Find where the given text appears and provide that cell's center as (X, Y) coordinate. 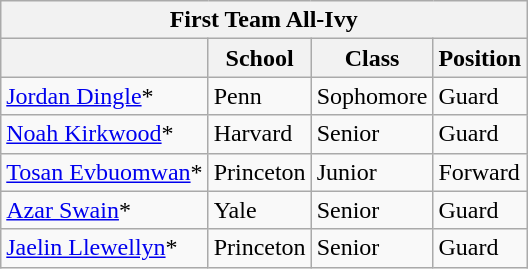
Tosan Evbuomwan* (104, 172)
First Team All-Ivy (264, 20)
Azar Swain* (104, 210)
Forward (480, 172)
Class (372, 58)
Harvard (260, 134)
Jaelin Llewellyn* (104, 248)
Sophomore (372, 96)
Yale (260, 210)
Jordan Dingle* (104, 96)
Penn (260, 96)
School (260, 58)
Junior (372, 172)
Position (480, 58)
Noah Kirkwood* (104, 134)
